For the text-containing cell, return its midpoint in [x, y] coordinate format. 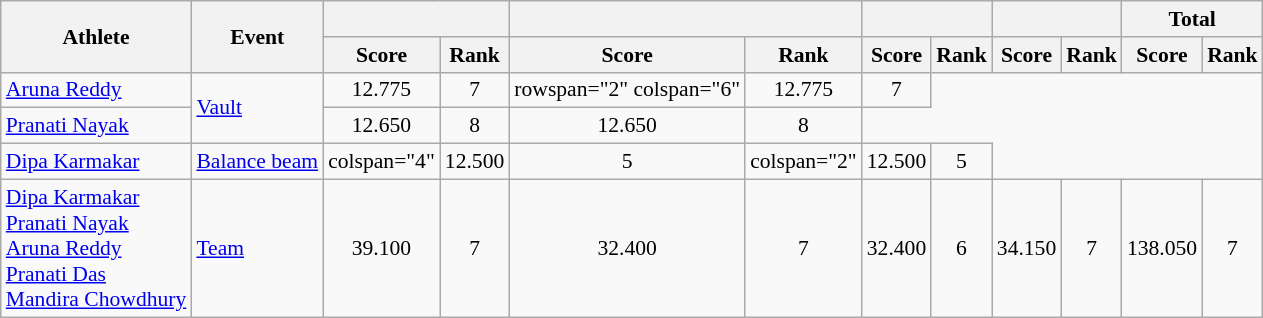
Athlete [96, 36]
138.050 [1162, 248]
39.100 [382, 248]
6 [962, 248]
Dipa Karmakar [96, 162]
Total [1192, 19]
Dipa KarmakarPranati NayakAruna ReddyPranati DasMandira Chowdhury [96, 248]
Pranati Nayak [96, 126]
colspan="4" [382, 162]
34.150 [1026, 248]
Aruna Reddy [96, 90]
Vault [257, 108]
Team [257, 248]
colspan="2" [804, 162]
Event [257, 36]
rowspan="2" colspan="6" [627, 90]
Balance beam [257, 162]
